Find where the given text appears and provide that cell's center as [x, y] coordinate. 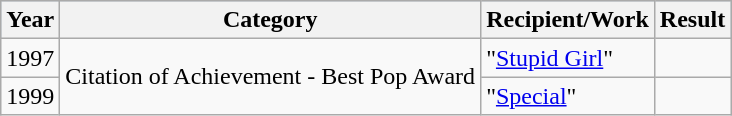
1997 [30, 58]
1999 [30, 96]
Recipient/Work [568, 20]
Category [270, 20]
"Stupid Girl" [568, 58]
Citation of Achievement - Best Pop Award [270, 77]
Result [692, 20]
Year [30, 20]
"Special" [568, 96]
